Detect which cell encompasses the target text, then output its [X, Y] center coordinate. 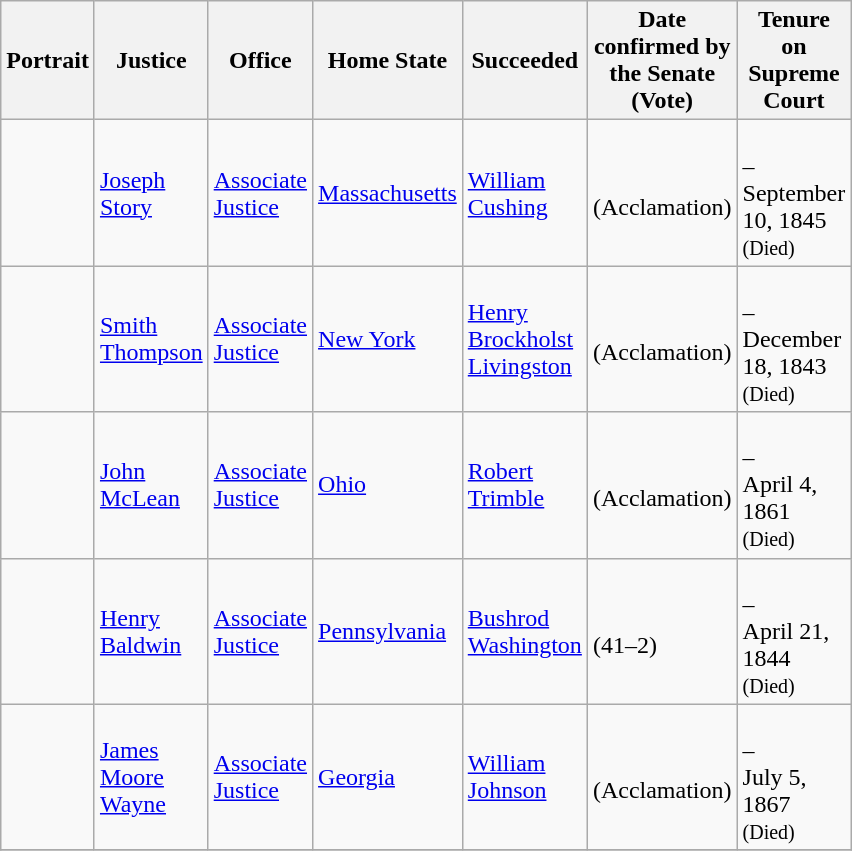
–April 21, 1844(Died) [794, 631]
Smith Thompson [151, 339]
Pennsylvania [388, 631]
(41–2) [662, 631]
Joseph Story [151, 193]
Succeeded [524, 60]
William Johnson [524, 777]
–April 4, 1861(Died) [794, 485]
William Cushing [524, 193]
–December 18, 1843(Died) [794, 339]
Tenure on Supreme Court [794, 60]
Date confirmed by the Senate(Vote) [662, 60]
Office [260, 60]
James Moore Wayne [151, 777]
Henry Brockholst Livingston [524, 339]
Bushrod Washington [524, 631]
Henry Baldwin [151, 631]
Georgia [388, 777]
–July 5, 1867(Died) [794, 777]
Massachusetts [388, 193]
Portrait [48, 60]
–September 10, 1845(Died) [794, 193]
Ohio [388, 485]
Home State [388, 60]
Robert Trimble [524, 485]
John McLean [151, 485]
New York [388, 339]
Justice [151, 60]
